Return the (X, Y) coordinate for the center point of the cell that contains the specified text.  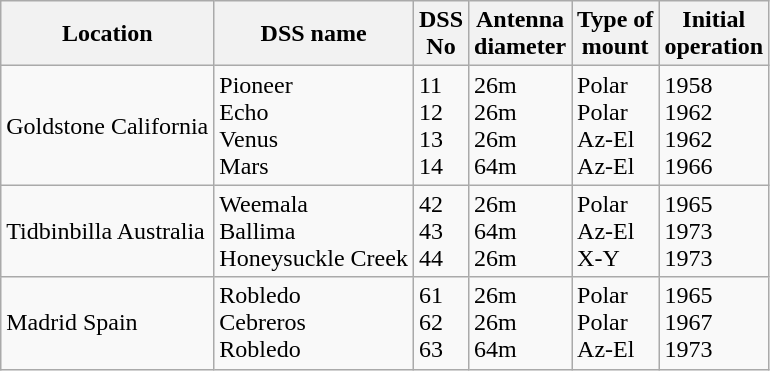
PolarPolarAz-El (616, 323)
196519731973 (714, 231)
Weemala BallimaHoneysuckle Creek (314, 231)
26m26m26m64m (520, 126)
424344 (440, 231)
DSS name (314, 34)
PolarPolarAz-ElAz-El (616, 126)
26m26m64m (520, 323)
PolarAz-ElX-Y (616, 231)
Madrid Spain (108, 323)
196519671973 (714, 323)
Tidbinbilla Australia (108, 231)
RobledoCebrerosRobledo (314, 323)
616263 (440, 323)
Type of mount (616, 34)
DSSNo (440, 34)
Goldstone California (108, 126)
11121314 (440, 126)
Location (108, 34)
Antenna diameter (520, 34)
Initialoperation (714, 34)
26m64m26m (520, 231)
PioneerEchoVenusMars (314, 126)
1958196219621966 (714, 126)
